Output the [x, y] coordinate of the center of the cell containing the given text.  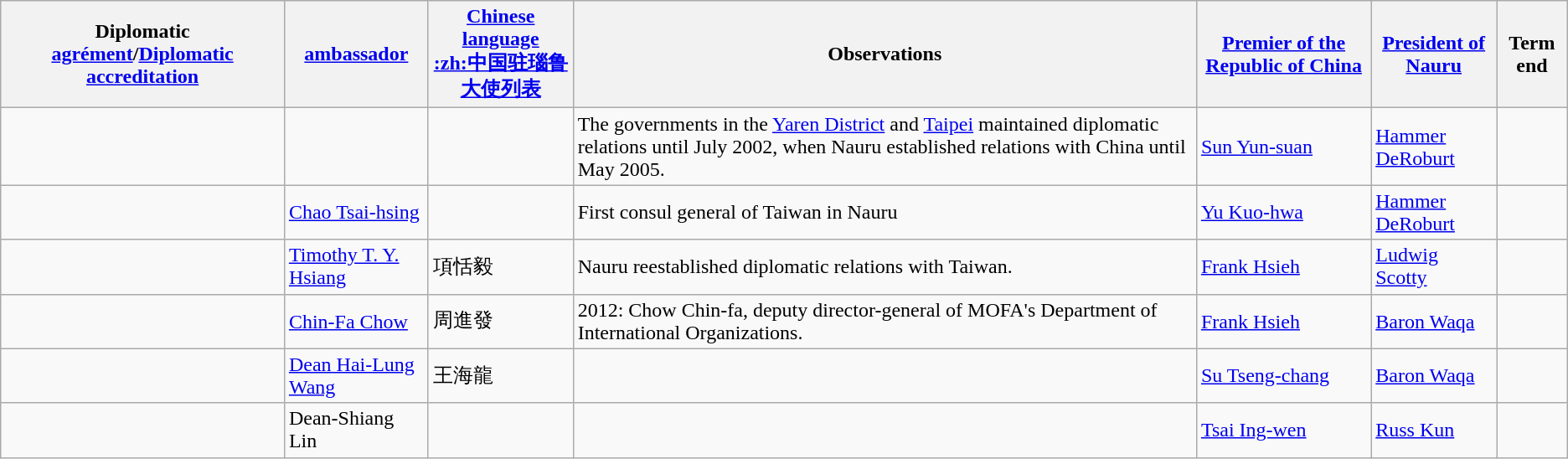
Term end [1533, 54]
First consul general of Taiwan in Nauru [885, 213]
Observations [885, 54]
Su Tseng-chang [1283, 375]
Sun Yun-suan [1283, 147]
Chinese language:zh:中国驻瑙鲁大使列表 [501, 54]
Dean-Shiang Lin [356, 431]
Dean Hai-Lung Wang [356, 375]
President of Nauru [1434, 54]
Russ Kun [1434, 431]
Premier of the Republic of China [1283, 54]
ambassador [356, 54]
2012: Chow Chin-fa, deputy director-general of MOFA's Department of International Organizations. [885, 322]
Yu Kuo-hwa [1283, 213]
Tsai Ing-wen [1283, 431]
項恬毅 [501, 266]
周進發 [501, 322]
Diplomatic agrément/Diplomatic accreditation [142, 54]
Chao Tsai-hsing [356, 213]
Timothy T. Y. Hsiang [356, 266]
王海龍 [501, 375]
Ludwig Scotty [1434, 266]
Chin-Fa Chow [356, 322]
Nauru reestablished diplomatic relations with Taiwan. [885, 266]
